From the cell containing the given text, extract its center point as [x, y] coordinate. 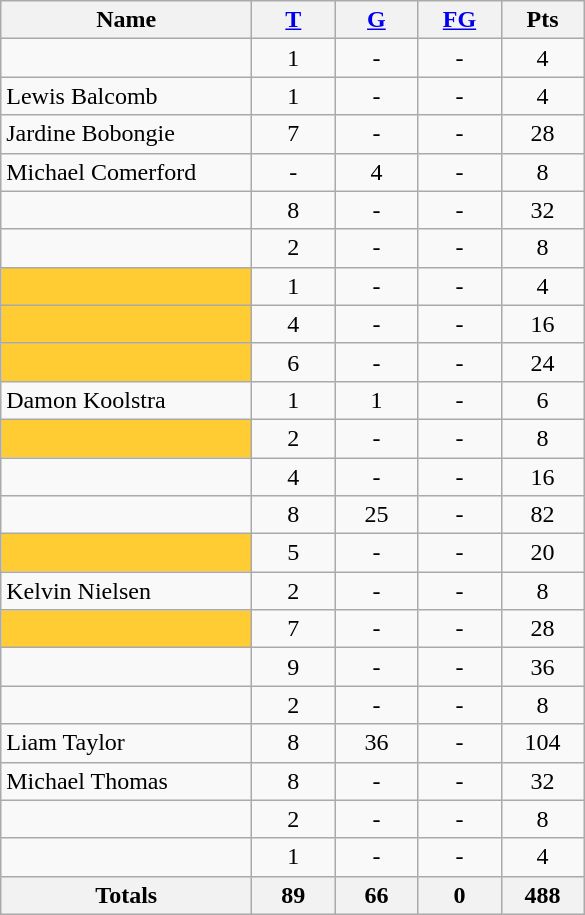
5 [294, 553]
0 [460, 895]
9 [294, 667]
Damon Koolstra [126, 400]
25 [376, 515]
24 [542, 362]
104 [542, 743]
T [294, 20]
Michael Thomas [126, 781]
66 [376, 895]
FG [460, 20]
Liam Taylor [126, 743]
Michael Comerford [126, 172]
Jardine Bobongie [126, 134]
Pts [542, 20]
Kelvin Nielsen [126, 591]
Lewis Balcomb [126, 96]
G [376, 20]
82 [542, 515]
89 [294, 895]
20 [542, 553]
Totals [126, 895]
488 [542, 895]
Name [126, 20]
